Provide the [X, Y] coordinate of the cell's center where the given text is located.  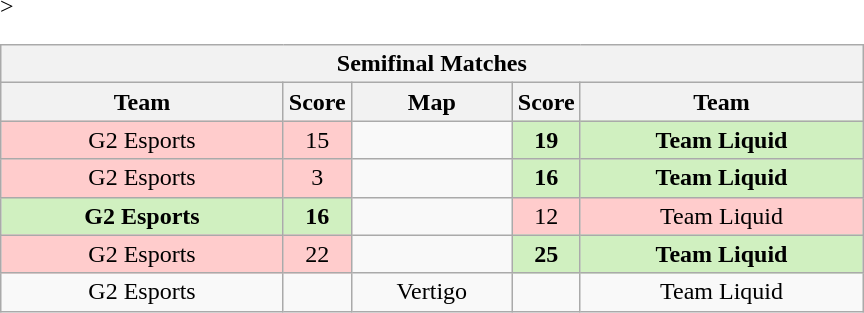
12 [546, 216]
Semifinal Matches [432, 64]
Vertigo [432, 292]
15 [317, 140]
22 [317, 254]
Map [432, 102]
3 [317, 178]
25 [546, 254]
19 [546, 140]
